Return [x, y] of the center of cell containing provided text 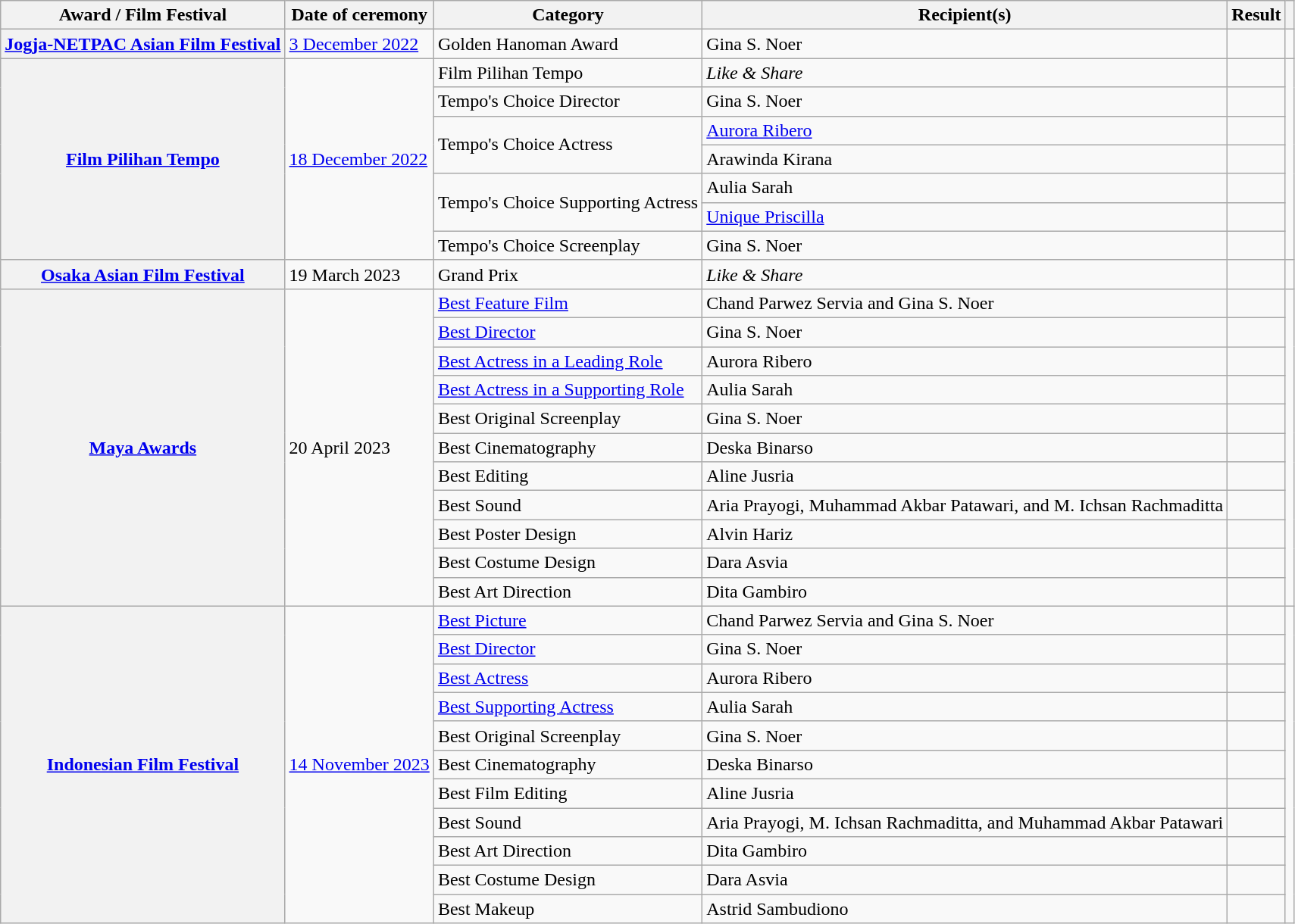
Unique Priscilla [965, 217]
Arawinda Kirana [965, 159]
Tempo's Choice Actress [568, 145]
Alvin Hariz [965, 534]
18 December 2022 [359, 159]
Best Poster Design [568, 534]
Aria Prayogi, Muhammad Akbar Patawari, and M. Ichsan Rachmaditta [965, 505]
Best Feature Film [568, 303]
Tempo's Choice Director [568, 101]
Best Film Editing [568, 793]
14 November 2023 [359, 765]
Aria Prayogi, M. Ichsan Rachmaditta, and Muhammad Akbar Patawari [965, 822]
Best Makeup [568, 909]
Golden Hanoman Award [568, 44]
Result [1256, 15]
Best Editing [568, 476]
Category [568, 15]
Osaka Asian Film Festival [142, 274]
Recipient(s) [965, 15]
Best Supporting Actress [568, 707]
Best Actress [568, 678]
19 March 2023 [359, 274]
3 December 2022 [359, 44]
Award / Film Festival [142, 15]
Indonesian Film Festival [142, 765]
Date of ceremony [359, 15]
Best Picture [568, 620]
Grand Prix [568, 274]
20 April 2023 [359, 447]
Jogja-NETPAC Asian Film Festival [142, 44]
Best Actress in a Leading Role [568, 361]
Maya Awards [142, 447]
Tempo's Choice Screenplay [568, 245]
Best Actress in a Supporting Role [568, 390]
Astrid Sambudiono [965, 909]
Tempo's Choice Supporting Actress [568, 202]
